Find where the given text appears and provide that cell's center as (X, Y) coordinate. 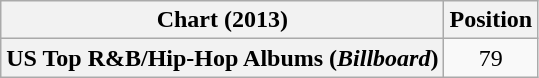
79 (491, 58)
Position (491, 20)
US Top R&B/Hip-Hop Albums (Billboard) (222, 58)
Chart (2013) (222, 20)
